Locate the cell with the specified text and output its (X, Y) center coordinate. 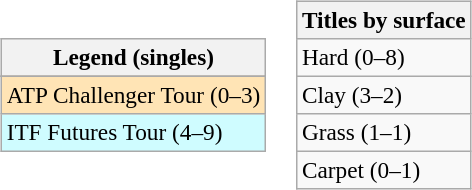
Legend (singles) (133, 57)
ITF Futures Tour (4–9) (133, 133)
Clay (3–2) (384, 95)
Hard (0–8) (384, 57)
Titles by surface (384, 20)
Grass (1–1) (384, 133)
Carpet (0–1) (384, 171)
ATP Challenger Tour (0–3) (133, 95)
